For the text-containing cell, return its midpoint in [x, y] coordinate format. 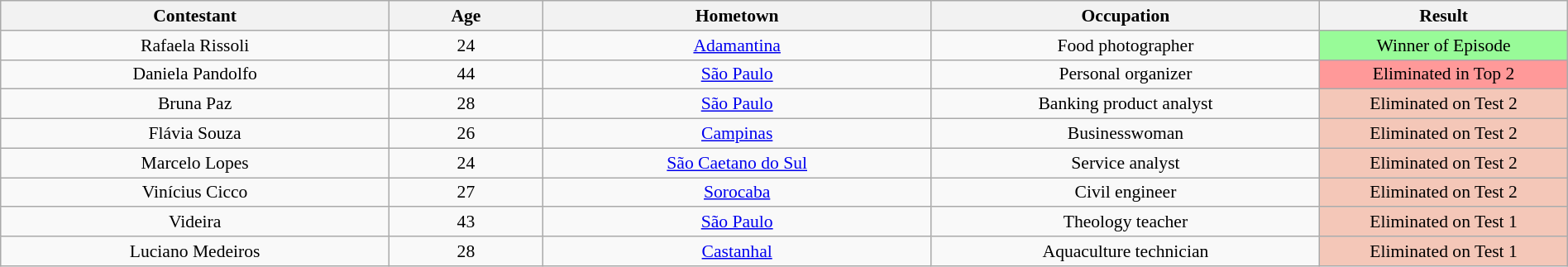
Civil engineer [1126, 193]
Age [466, 16]
Food photographer [1126, 45]
26 [466, 134]
Luciano Medeiros [195, 251]
Flávia Souza [195, 134]
Businesswoman [1126, 134]
Service analyst [1126, 163]
Theology teacher [1126, 222]
Personal organizer [1126, 74]
Rafaela Rissoli [195, 45]
Contestant [195, 16]
Eliminated in Top 2 [1444, 74]
Result [1444, 16]
44 [466, 74]
Adamantina [737, 45]
Banking product analyst [1126, 104]
Sorocaba [737, 193]
Bruna Paz [195, 104]
Aquaculture technician [1126, 251]
Winner of Episode [1444, 45]
Marcelo Lopes [195, 163]
Vinícius Cicco [195, 193]
Daniela Pandolfo [195, 74]
27 [466, 193]
São Caetano do Sul [737, 163]
43 [466, 222]
Occupation [1126, 16]
Castanhal [737, 251]
Videira [195, 222]
Hometown [737, 16]
Campinas [737, 134]
